Output the (x, y) coordinate of the center of the cell containing the given text.  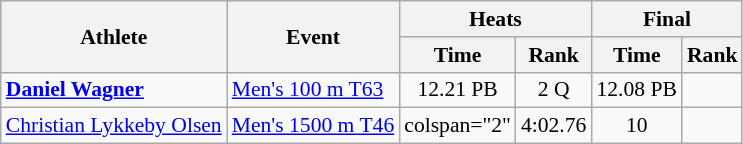
Athlete (114, 36)
colspan="2" (458, 126)
12.08 PB (636, 90)
Christian Lykkeby Olsen (114, 126)
Men's 1500 m T46 (314, 126)
Men's 100 m T63 (314, 90)
Daniel Wagner (114, 90)
12.21 PB (458, 90)
Heats (495, 19)
4:02.76 (554, 126)
Event (314, 36)
2 Q (554, 90)
Final (666, 19)
10 (636, 126)
